Scan for the cell matching the given text and deliver its (X, Y) coordinate at center. 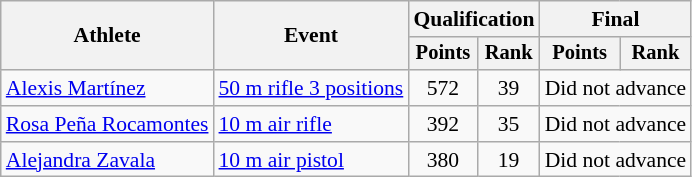
572 (442, 88)
Rosa Peña Rocamontes (108, 124)
35 (509, 124)
392 (442, 124)
10 m air rifle (312, 124)
Qualification (474, 19)
Athlete (108, 36)
Alexis Martínez (108, 88)
Event (312, 36)
39 (509, 88)
Final (616, 19)
50 m rifle 3 positions (312, 88)
